From the cell containing the given text, extract its center point as (X, Y) coordinate. 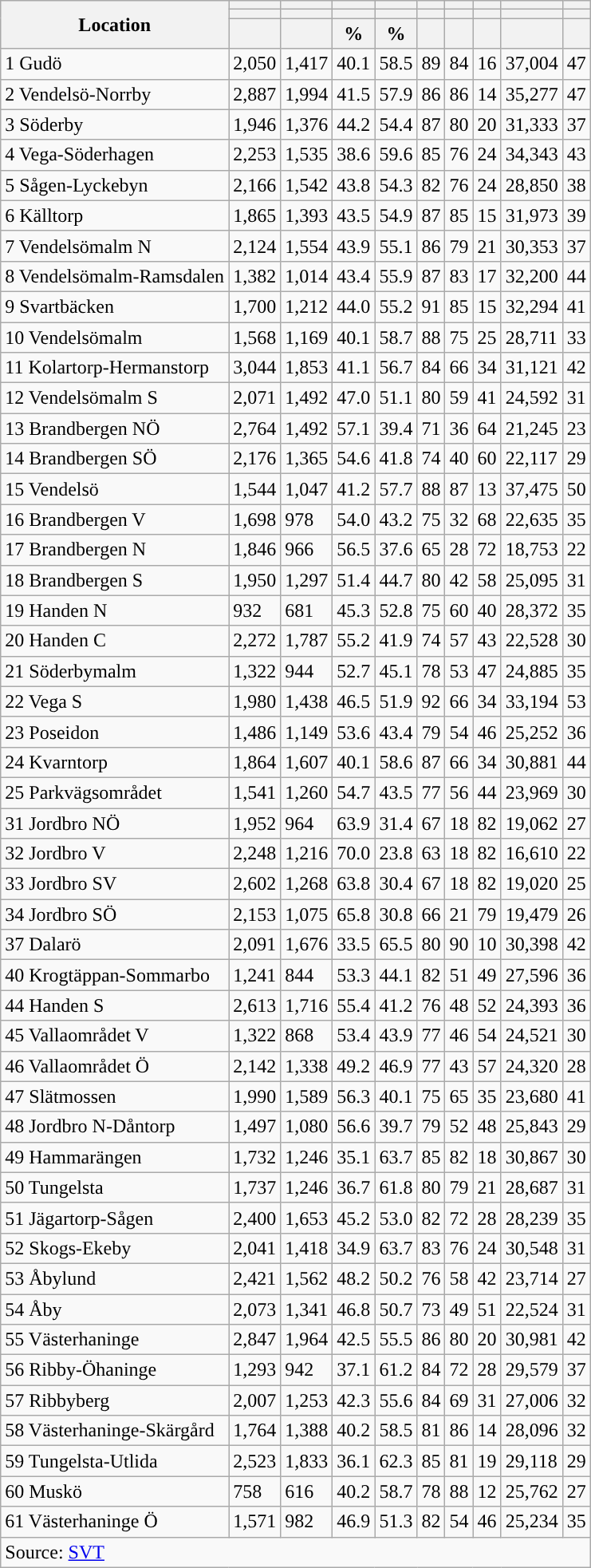
1,341 (306, 1309)
3,044 (255, 368)
53.3 (354, 975)
37 Dalarö (115, 945)
69 (459, 1400)
2,091 (255, 945)
46.8 (354, 1309)
1,990 (255, 1096)
2,602 (255, 884)
1,388 (306, 1431)
1,994 (306, 94)
41.8 (396, 459)
1,607 (306, 762)
30.8 (396, 914)
868 (306, 1036)
31,333 (531, 124)
50 (576, 489)
2,847 (255, 1340)
2,007 (255, 1400)
1,293 (255, 1370)
37.6 (396, 550)
45.3 (354, 610)
1,732 (255, 1157)
1,542 (306, 185)
3 Söderby (115, 124)
44 Handen S (115, 1005)
19,020 (531, 884)
30,353 (531, 246)
63.8 (354, 884)
36.7 (354, 1187)
2,764 (255, 429)
2,071 (255, 398)
23.8 (396, 854)
65.8 (354, 914)
10 Vendelsömalm (115, 338)
37.1 (354, 1370)
1,950 (255, 580)
1,946 (255, 124)
17 (487, 276)
63 (431, 854)
1,297 (306, 580)
55.9 (396, 276)
53.6 (354, 732)
2,041 (255, 1248)
2,166 (255, 185)
942 (306, 1370)
1,241 (255, 975)
42.3 (354, 1400)
2,248 (255, 854)
2,421 (255, 1278)
50.7 (396, 1309)
16 Brandbergen V (115, 519)
35,277 (531, 94)
30,398 (531, 945)
92 (431, 701)
964 (306, 823)
42.5 (354, 1340)
6 Källtorp (115, 215)
37,475 (531, 489)
758 (255, 1491)
22,524 (531, 1309)
56.7 (396, 368)
54.9 (396, 215)
1,535 (306, 155)
56 (459, 792)
1,568 (255, 338)
63.9 (354, 823)
1,571 (255, 1522)
944 (306, 671)
19,062 (531, 823)
13 Brandbergen NÖ (115, 429)
90 (459, 945)
1,833 (306, 1461)
58 Västerhaninge-Skärgård (115, 1431)
1,589 (306, 1096)
61 Västerhaninge Ö (115, 1522)
12 Vendelsömalm S (115, 398)
13 (487, 489)
1,562 (306, 1278)
28,096 (531, 1431)
1,865 (255, 215)
29,579 (531, 1370)
1,700 (255, 306)
1,676 (306, 945)
1,260 (306, 792)
31.4 (396, 823)
2,073 (255, 1309)
61.2 (396, 1370)
35.1 (354, 1157)
57 Ribbyberg (115, 1400)
60 Muskö (115, 1491)
1,075 (306, 914)
1,486 (255, 732)
22,117 (531, 459)
24,320 (531, 1066)
59 Tungelsta-Utlida (115, 1461)
28,850 (531, 185)
1,149 (306, 732)
1,438 (306, 701)
2 Vendelsö-Norrby (115, 94)
65.5 (396, 945)
52 Skogs-Ekeby (115, 1248)
55.1 (396, 246)
51.1 (396, 398)
1,764 (255, 1431)
55.5 (396, 1340)
1,853 (306, 368)
28,687 (531, 1187)
56.6 (354, 1127)
2,887 (255, 94)
30,881 (531, 762)
49 Hammarängen (115, 1157)
34 Jordbro SÖ (115, 914)
1,964 (306, 1340)
16 (487, 64)
2,613 (255, 1005)
73 (431, 1309)
1 Gudö (115, 64)
48.2 (354, 1278)
37,004 (531, 64)
39.7 (396, 1127)
51.4 (354, 580)
34,343 (531, 155)
1,418 (306, 1248)
19 Handen N (115, 610)
41.9 (396, 641)
20 Handen C (115, 641)
24 Kvarntorp (115, 762)
1,716 (306, 1005)
31 Jordbro NÖ (115, 823)
53 Åbylund (115, 1278)
2,253 (255, 155)
1,497 (255, 1127)
1,212 (306, 306)
56.5 (354, 550)
29,118 (531, 1461)
49.2 (354, 1066)
52.8 (396, 610)
56.3 (354, 1096)
33.5 (354, 945)
14 Brandbergen SÖ (115, 459)
4 Vega-Söderhagen (115, 155)
27,596 (531, 975)
2,523 (255, 1461)
57.7 (396, 489)
31,973 (531, 215)
21 Söderbymalm (115, 671)
59 (459, 398)
1,253 (306, 1400)
28,372 (531, 610)
22,635 (531, 519)
40 Krogtäppan-Sommarbo (115, 975)
30,548 (531, 1248)
1,047 (306, 489)
22 Vega S (115, 701)
17 Brandbergen N (115, 550)
61.8 (396, 1187)
844 (306, 975)
24,393 (531, 1005)
1,216 (306, 854)
27,006 (531, 1400)
23,680 (531, 1096)
48 Jordbro N-Dåntorp (115, 1127)
24,885 (531, 671)
45 Vallaområdet V (115, 1036)
46.5 (354, 701)
1,365 (306, 459)
1,014 (306, 276)
45.1 (396, 671)
58.6 (396, 762)
91 (431, 306)
28,239 (531, 1218)
1,737 (255, 1187)
38 (576, 185)
1,544 (255, 489)
31,121 (531, 368)
54 Åby (115, 1309)
24,521 (531, 1036)
966 (306, 550)
1,338 (306, 1066)
54.6 (354, 459)
26 (576, 914)
56 Ribby-Öhaninge (115, 1370)
1,541 (255, 792)
978 (306, 519)
52.7 (354, 671)
43.2 (396, 519)
44.7 (396, 580)
1,980 (255, 701)
68 (487, 519)
71 (431, 429)
Location (115, 25)
47.0 (354, 398)
53.4 (354, 1036)
25,762 (531, 1491)
Source: SVT (295, 1552)
18,753 (531, 550)
2,142 (255, 1066)
25 Parkvägsområdet (115, 792)
23 Poseidon (115, 732)
2,272 (255, 641)
28,711 (531, 338)
616 (306, 1491)
1,952 (255, 823)
64 (487, 429)
62.3 (396, 1461)
32 Jordbro V (115, 854)
22,528 (531, 641)
1,846 (255, 550)
50 Tungelsta (115, 1187)
2,400 (255, 1218)
41.5 (354, 94)
47 Slätmossen (115, 1096)
55.4 (354, 1005)
25,095 (531, 580)
23 (576, 429)
45.2 (354, 1218)
36.1 (354, 1461)
21,245 (531, 429)
54.0 (354, 519)
2,176 (255, 459)
15 Vendelsö (115, 489)
32,294 (531, 306)
11 Kolartorp-Hermanstorp (115, 368)
1,653 (306, 1218)
1,376 (306, 124)
19 (487, 1461)
30,981 (531, 1340)
1,864 (255, 762)
43.8 (354, 185)
51.3 (396, 1522)
12 (487, 1491)
54.7 (354, 792)
89 (431, 64)
39 (576, 215)
70.0 (354, 854)
33,194 (531, 701)
33 Jordbro SV (115, 884)
681 (306, 610)
59.6 (396, 155)
23,714 (531, 1278)
24,592 (531, 398)
5 Sågen-Lyckebyn (115, 185)
2,124 (255, 246)
1,268 (306, 884)
54.4 (396, 124)
30.4 (396, 884)
25,252 (531, 732)
16,610 (531, 854)
32,200 (531, 276)
2,050 (255, 64)
1,169 (306, 338)
33 (576, 338)
55 Västerhaninge (115, 1340)
39.4 (396, 429)
23,969 (531, 792)
44.0 (354, 306)
46 Vallaområdet Ö (115, 1066)
41.1 (354, 368)
54.3 (396, 185)
982 (306, 1522)
1,554 (306, 246)
1,787 (306, 641)
51 Jägartorp-Sågen (115, 1218)
1,393 (306, 215)
34.9 (354, 1248)
19,479 (531, 914)
1,417 (306, 64)
2,153 (255, 914)
10 (487, 945)
9 Svartbäcken (115, 306)
1,698 (255, 519)
44.1 (396, 975)
44.2 (354, 124)
50.2 (396, 1278)
1,080 (306, 1127)
57.9 (396, 94)
30,867 (531, 1157)
7 Vendelsömalm N (115, 246)
18 Brandbergen S (115, 580)
38.6 (354, 155)
25,843 (531, 1127)
25,234 (531, 1522)
8 Vendelsömalm-Ramsdalen (115, 276)
932 (255, 610)
51.9 (396, 701)
1,382 (255, 276)
55.6 (396, 1400)
57.1 (354, 429)
53.0 (396, 1218)
